Return the [x, y] coordinate for the center point of the cell that contains the specified text.  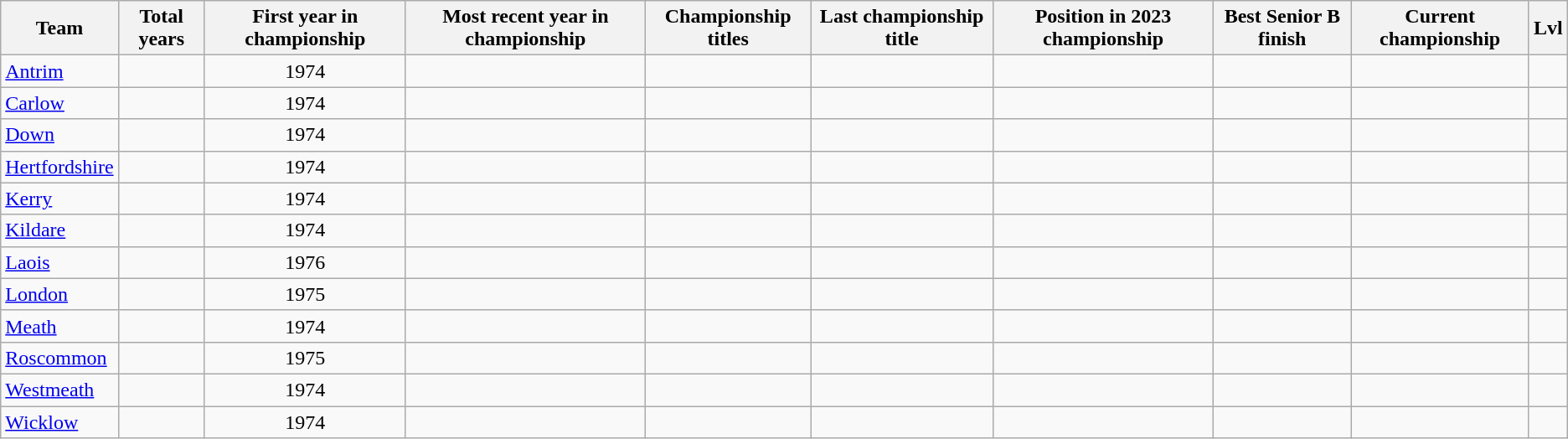
Antrim [59, 71]
Most recent year in championship [525, 28]
First year in championship [305, 28]
London [59, 294]
Down [59, 135]
Meath [59, 326]
Westmeath [59, 390]
Championship titles [727, 28]
Kerry [59, 199]
Wicklow [59, 421]
1976 [305, 262]
Team [59, 28]
Last championship title [902, 28]
Current championship [1441, 28]
Lvl [1548, 28]
Best Senior B finish [1282, 28]
Kildare [59, 230]
Roscommon [59, 358]
Laois [59, 262]
Position in 2023 championship [1102, 28]
Total years [161, 28]
Carlow [59, 103]
Hertfordshire [59, 167]
